Return the (X, Y) coordinate for the center point of the cell that contains the specified text.  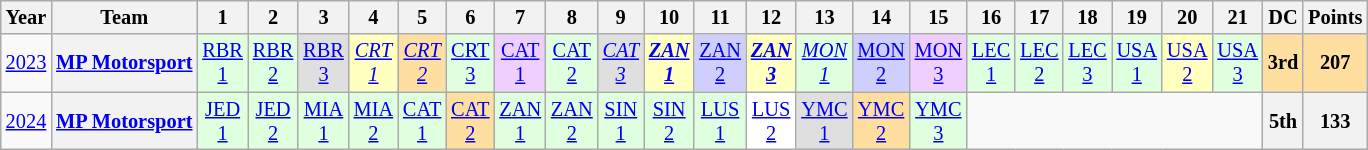
CAT3 (621, 63)
MIA1 (323, 121)
LEC1 (991, 63)
RBR2 (273, 63)
133 (1335, 121)
SIN1 (621, 121)
5th (1283, 121)
USA2 (1187, 63)
2 (273, 17)
3rd (1283, 63)
CRT1 (374, 63)
MON1 (824, 63)
RBR1 (222, 63)
MON3 (938, 63)
LUS1 (720, 121)
10 (669, 17)
2024 (26, 121)
17 (1039, 17)
Team (124, 17)
12 (771, 17)
YMC1 (824, 121)
Year (26, 17)
YMC3 (938, 121)
2023 (26, 63)
9 (621, 17)
JED1 (222, 121)
15 (938, 17)
4 (374, 17)
19 (1137, 17)
7 (520, 17)
USA1 (1137, 63)
14 (880, 17)
RBR3 (323, 63)
CRT2 (422, 63)
CRT3 (470, 63)
LUS2 (771, 121)
Points (1335, 17)
18 (1087, 17)
ZAN3 (771, 63)
MON2 (880, 63)
20 (1187, 17)
21 (1237, 17)
16 (991, 17)
MIA2 (374, 121)
11 (720, 17)
8 (572, 17)
SIN2 (669, 121)
5 (422, 17)
YMC2 (880, 121)
1 (222, 17)
JED2 (273, 121)
DC (1283, 17)
USA3 (1237, 63)
3 (323, 17)
207 (1335, 63)
LEC3 (1087, 63)
6 (470, 17)
LEC2 (1039, 63)
13 (824, 17)
